Return the [X, Y] coordinate for the center point of the cell that contains the specified text.  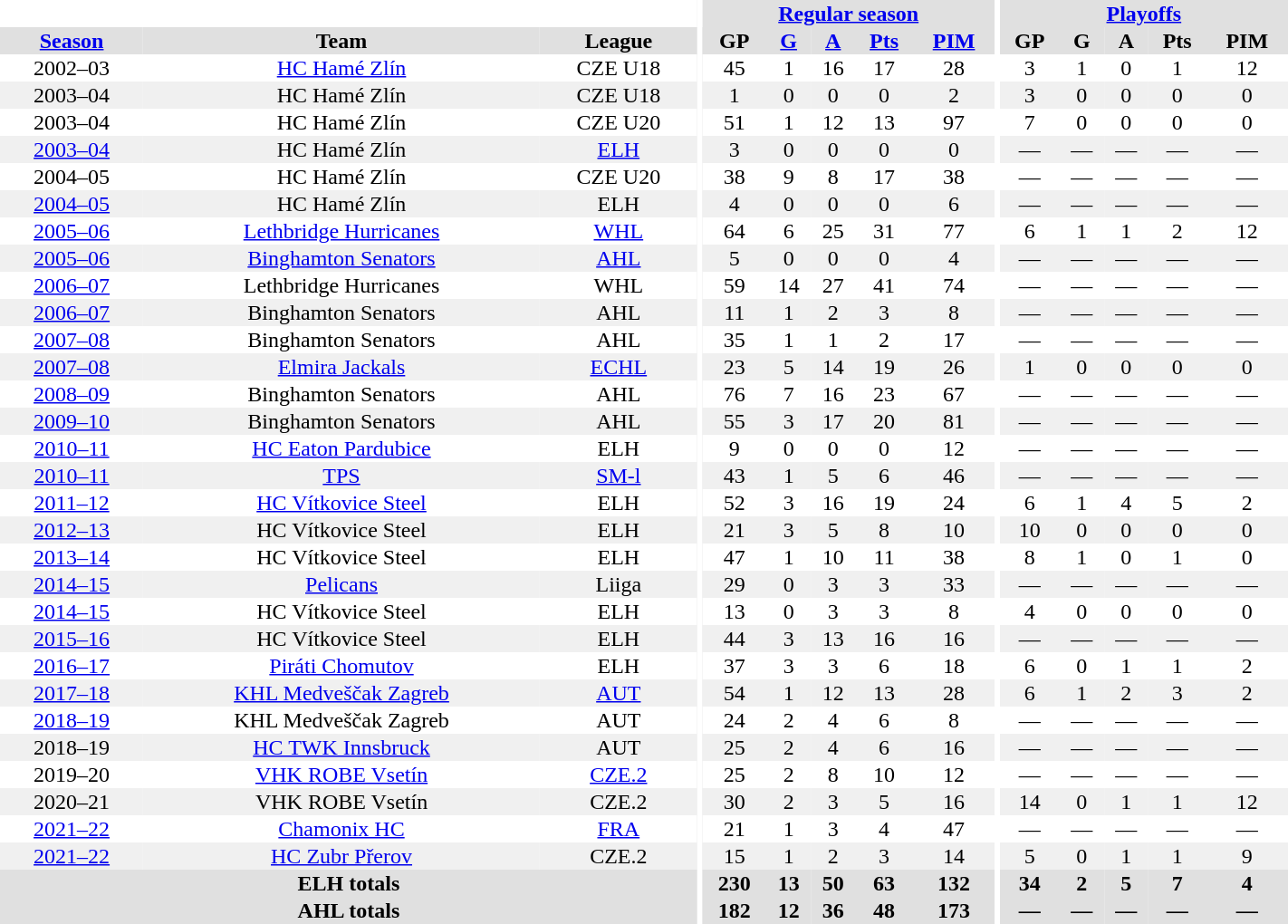
ECHL [619, 367]
52 [734, 503]
182 [734, 910]
ELH totals [349, 883]
46 [954, 476]
230 [734, 883]
Liiga [619, 584]
37 [734, 666]
Pelicans [341, 584]
Playoffs [1144, 14]
Piráti Chomutov [341, 666]
35 [734, 340]
HC TWK Innsbruck [341, 747]
44 [734, 639]
2012–13 [72, 530]
League [619, 41]
2019–20 [72, 775]
29 [734, 584]
31 [884, 231]
Chamonix HC [341, 829]
2013–14 [72, 557]
97 [954, 122]
Season [72, 41]
Regular season [848, 14]
67 [954, 394]
HC Zubr Přerov [341, 856]
50 [833, 883]
64 [734, 231]
2016–17 [72, 666]
2017–18 [72, 693]
Elmira Jackals [341, 367]
27 [833, 285]
76 [734, 394]
18 [954, 666]
51 [734, 122]
2002–03 [72, 68]
43 [734, 476]
63 [884, 883]
2009–10 [72, 421]
45 [734, 68]
FRA [619, 829]
55 [734, 421]
41 [884, 285]
30 [734, 802]
54 [734, 693]
132 [954, 883]
TPS [341, 476]
33 [954, 584]
SM-l [619, 476]
2020–21 [72, 802]
48 [884, 910]
81 [954, 421]
2008–09 [72, 394]
74 [954, 285]
59 [734, 285]
2015–16 [72, 639]
34 [1030, 883]
2011–12 [72, 503]
AHL totals [349, 910]
77 [954, 231]
173 [954, 910]
15 [734, 856]
HC Eaton Pardubice [341, 448]
36 [833, 910]
20 [884, 421]
26 [954, 367]
Team [341, 41]
